From the cell containing the given text, extract its center point as [x, y] coordinate. 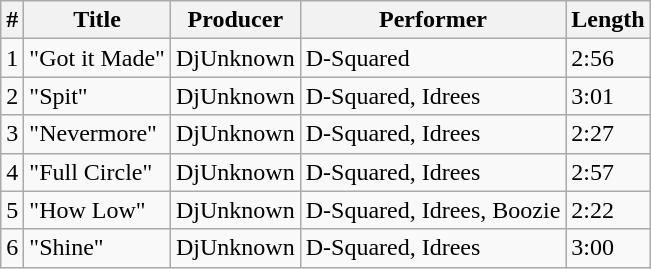
Performer [433, 20]
"Got it Made" [98, 58]
Producer [235, 20]
Title [98, 20]
2:27 [608, 134]
"Full Circle" [98, 172]
3:01 [608, 96]
6 [12, 248]
4 [12, 172]
2:57 [608, 172]
D-Squared [433, 58]
2:22 [608, 210]
D-Squared, Idrees, Boozie [433, 210]
"How Low" [98, 210]
2:56 [608, 58]
1 [12, 58]
# [12, 20]
3 [12, 134]
Length [608, 20]
"Nevermore" [98, 134]
"Spit" [98, 96]
5 [12, 210]
2 [12, 96]
3:00 [608, 248]
"Shine" [98, 248]
